Identify which cell holds the provided text, then report its [X, Y] central coordinate. 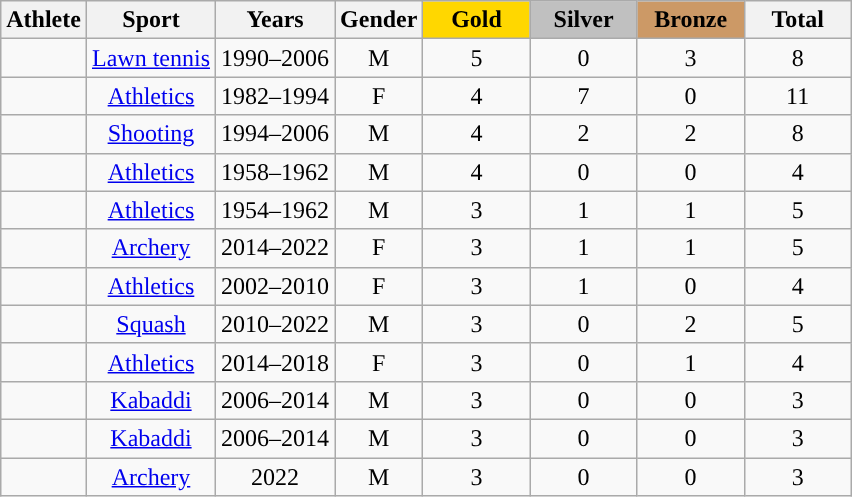
Gender [379, 20]
Years [276, 20]
Gold [476, 20]
1982–1994 [276, 96]
1994–2006 [276, 134]
2010–2022 [276, 324]
Silver [584, 20]
1954–1962 [276, 210]
Lawn tennis [150, 58]
Athlete [44, 20]
2022 [276, 477]
7 [584, 96]
2014–2018 [276, 362]
Shooting [150, 134]
2002–2010 [276, 286]
1990–2006 [276, 58]
Squash [150, 324]
11 [798, 96]
1958–1962 [276, 172]
Total [798, 20]
2014–2022 [276, 248]
Bronze [690, 20]
Sport [150, 20]
